For the text-containing cell, return its midpoint in (X, Y) coordinate format. 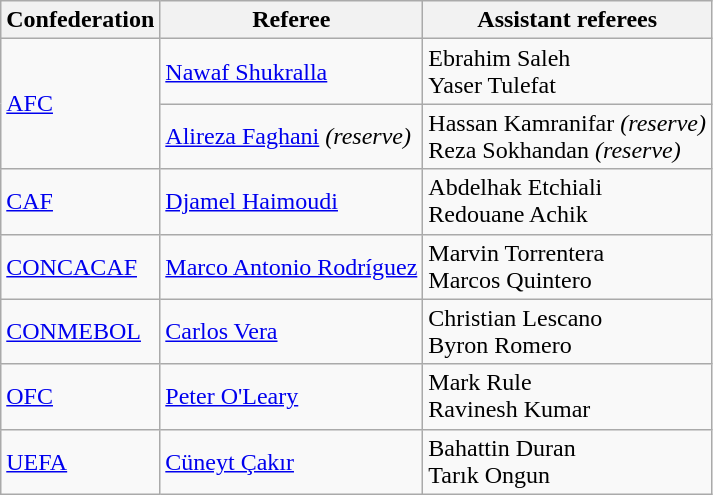
Ebrahim Saleh Yaser Tulefat (568, 72)
Cüneyt Çakır (292, 462)
Hassan Kamranifar (reserve) Reza Sokhandan (reserve) (568, 136)
Mark Rule Ravinesh Kumar (568, 396)
CONCACAF (80, 266)
Assistant referees (568, 20)
Bahattin Duran Tarık Ongun (568, 462)
AFC (80, 104)
Christian Lescano Byron Romero (568, 332)
OFC (80, 396)
Carlos Vera (292, 332)
CONMEBOL (80, 332)
CAF (80, 202)
Confederation (80, 20)
Referee (292, 20)
UEFA (80, 462)
Abdelhak Etchiali Redouane Achik (568, 202)
Marco Antonio Rodríguez (292, 266)
Djamel Haimoudi (292, 202)
Nawaf Shukralla (292, 72)
Alireza Faghani (reserve) (292, 136)
Peter O'Leary (292, 396)
Marvin Torrentera Marcos Quintero (568, 266)
